Extract the [x, y] coordinate from the center of the cell holding the provided text.  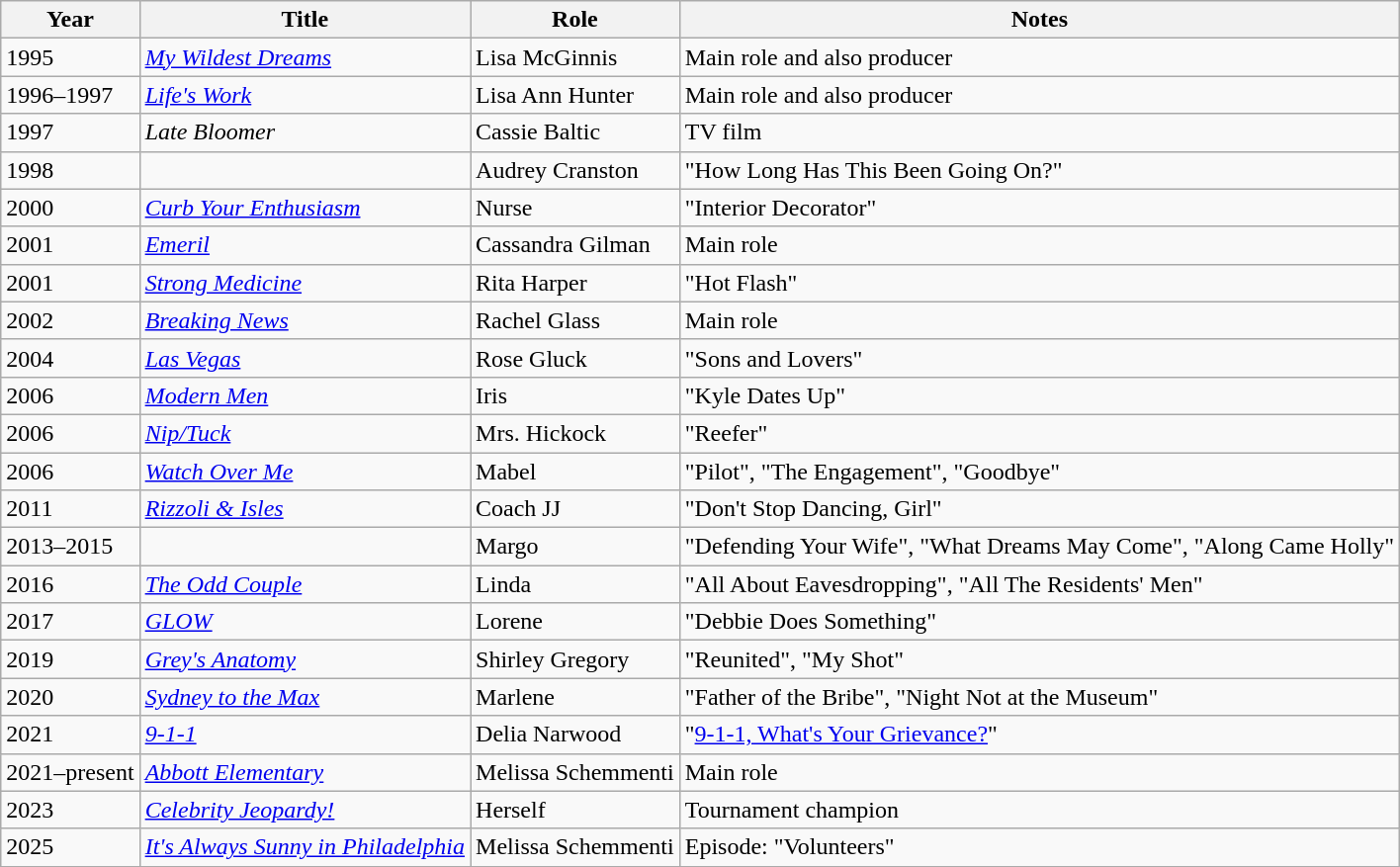
GLOW [305, 622]
Mrs. Hickock [575, 433]
Breaking News [305, 320]
"Debbie Does Something" [1039, 622]
1995 [70, 57]
Rizzoli & Isles [305, 509]
Delia Narwood [575, 735]
"All About Eavesdropping", "All The Residents' Men" [1039, 584]
Watch Over Me [305, 472]
2020 [70, 697]
Rita Harper [575, 283]
Coach JJ [575, 509]
2011 [70, 509]
Modern Men [305, 395]
9-1-1 [305, 735]
Lisa Ann Hunter [575, 95]
Strong Medicine [305, 283]
2002 [70, 320]
"How Long Has This Been Going On?" [1039, 170]
2017 [70, 622]
"Sons and Lovers" [1039, 358]
Tournament champion [1039, 810]
Las Vegas [305, 358]
TV film [1039, 132]
"Kyle Dates Up" [1039, 395]
"Pilot", "The Engagement", "Goodbye" [1039, 472]
2013–2015 [70, 547]
Celebrity Jeopardy! [305, 810]
2004 [70, 358]
Lorene [575, 622]
"Reefer" [1039, 433]
Life's Work [305, 95]
Sydney to the Max [305, 697]
Shirley Gregory [575, 659]
Abbott Elementary [305, 772]
My Wildest Dreams [305, 57]
1997 [70, 132]
It's Always Sunny in Philadelphia [305, 847]
"9-1-1, What's Your Grievance?" [1039, 735]
Curb Your Enthusiasm [305, 208]
Title [305, 20]
"Don't Stop Dancing, Girl" [1039, 509]
Audrey Cranston [575, 170]
"Reunited", "My Shot" [1039, 659]
Linda [575, 584]
Rachel Glass [575, 320]
1998 [70, 170]
2021 [70, 735]
Lisa McGinnis [575, 57]
Margo [575, 547]
Episode: "Volunteers" [1039, 847]
2000 [70, 208]
Nip/Tuck [305, 433]
2016 [70, 584]
2021–present [70, 772]
2019 [70, 659]
The Odd Couple [305, 584]
"Interior Decorator" [1039, 208]
1996–1997 [70, 95]
2025 [70, 847]
Cassandra Gilman [575, 245]
Rose Gluck [575, 358]
Emeril [305, 245]
Iris [575, 395]
Late Bloomer [305, 132]
Mabel [575, 472]
Marlene [575, 697]
"Hot Flash" [1039, 283]
Herself [575, 810]
2023 [70, 810]
Cassie Baltic [575, 132]
Grey's Anatomy [305, 659]
Role [575, 20]
"Defending Your Wife", "What Dreams May Come", "Along Came Holly" [1039, 547]
Nurse [575, 208]
Year [70, 20]
"Father of the Bribe", "Night Not at the Museum" [1039, 697]
Notes [1039, 20]
